From the cell containing the given text, extract its center point as [X, Y] coordinate. 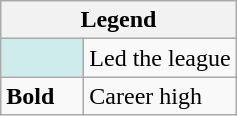
Career high [160, 96]
Led the league [160, 58]
Legend [118, 20]
Bold [42, 96]
